For the text-containing cell, return its midpoint in (X, Y) coordinate format. 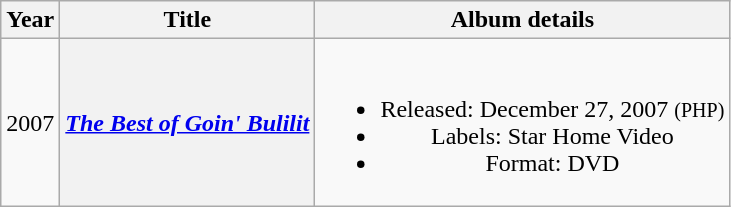
Album details (522, 20)
Year (30, 20)
Title (188, 20)
Released: December 27, 2007 (PHP)Labels: Star Home VideoFormat: DVD (522, 122)
2007 (30, 122)
The Best of Goin' Bulilit (188, 122)
